Return the (x, y) coordinate for the center point of the cell that contains the specified text.  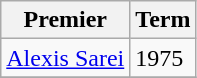
1975 (163, 58)
Term (163, 20)
Premier (66, 20)
Alexis Sarei (66, 58)
